Provide the (X, Y) coordinate of the cell's center where the given text is located.  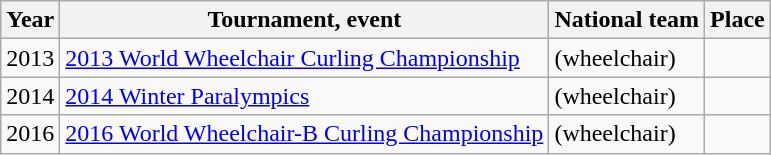
2016 (30, 134)
2014 (30, 96)
National team (627, 20)
Year (30, 20)
2013 (30, 58)
2014 Winter Paralympics (304, 96)
Tournament, event (304, 20)
2013 World Wheelchair Curling Championship (304, 58)
Place (738, 20)
2016 World Wheelchair-B Curling Championship (304, 134)
